Provide the [x, y] coordinate of the cell's center where the given text is located.  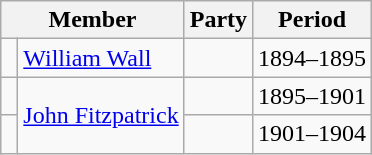
1894–1895 [312, 58]
John Fitzpatrick [101, 115]
Member [92, 20]
1895–1901 [312, 96]
Period [312, 20]
1901–1904 [312, 134]
Party [218, 20]
William Wall [101, 58]
